Pinpoint the cell where the given text exists, returning its (x, y) midpoint coordinate. 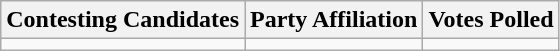
Party Affiliation (334, 20)
Contesting Candidates (123, 20)
Votes Polled (491, 20)
